Return the [X, Y] coordinate for the center point of the cell that contains the specified text.  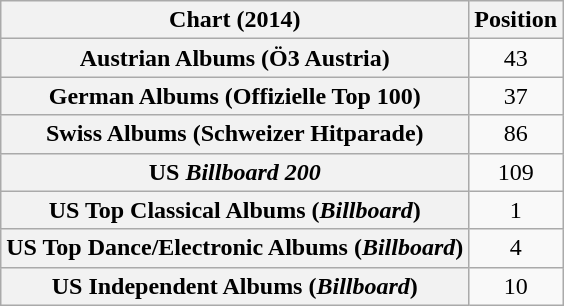
1 [516, 210]
US Top Dance/Electronic Albums (Billboard) [235, 248]
US Top Classical Albums (Billboard) [235, 210]
Position [516, 20]
86 [516, 134]
109 [516, 172]
37 [516, 96]
4 [516, 248]
US Independent Albums (Billboard) [235, 286]
German Albums (Offizielle Top 100) [235, 96]
10 [516, 286]
43 [516, 58]
US Billboard 200 [235, 172]
Swiss Albums (Schweizer Hitparade) [235, 134]
Chart (2014) [235, 20]
Austrian Albums (Ö3 Austria) [235, 58]
